From the cell containing the given text, extract its center point as (X, Y) coordinate. 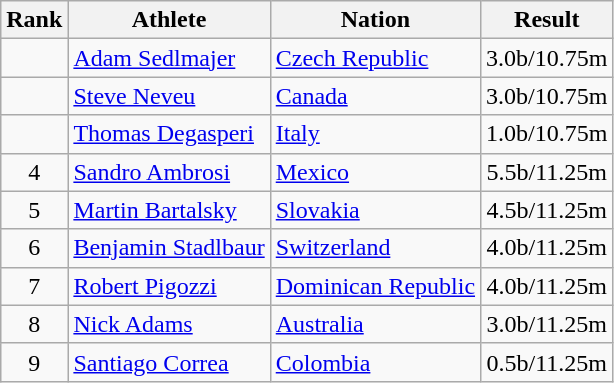
Nation (375, 20)
4 (34, 172)
6 (34, 248)
8 (34, 324)
5.5b/11.25m (547, 172)
Dominican Republic (375, 286)
Robert Pigozzi (169, 286)
Thomas Degasperi (169, 134)
Athlete (169, 20)
Canada (375, 96)
Benjamin Stadlbaur (169, 248)
Mexico (375, 172)
3.0b/11.25m (547, 324)
4.5b/11.25m (547, 210)
9 (34, 362)
Czech Republic (375, 58)
5 (34, 210)
Adam Sedlmajer (169, 58)
Result (547, 20)
Switzerland (375, 248)
Santiago Correa (169, 362)
Nick Adams (169, 324)
7 (34, 286)
Australia (375, 324)
Sandro Ambrosi (169, 172)
Steve Neveu (169, 96)
Slovakia (375, 210)
1.0b/10.75m (547, 134)
0.5b/11.25m (547, 362)
Italy (375, 134)
Rank (34, 20)
Martin Bartalsky (169, 210)
Colombia (375, 362)
